Find where the given text appears and provide that cell's center as [X, Y] coordinate. 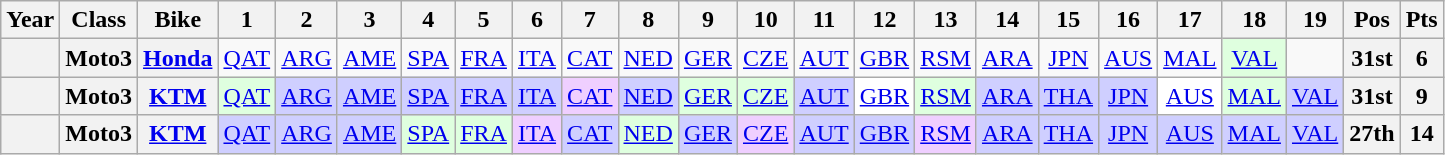
18 [1254, 20]
Class [99, 20]
16 [1128, 20]
4 [428, 20]
15 [1068, 20]
10 [765, 20]
Pos [1372, 20]
Honda [178, 58]
27th [1372, 134]
Year [30, 20]
8 [648, 20]
Pts [1422, 20]
7 [590, 20]
12 [884, 20]
Bike [178, 20]
2 [307, 20]
3 [369, 20]
5 [484, 20]
17 [1190, 20]
1 [247, 20]
11 [824, 20]
13 [946, 20]
19 [1314, 20]
